Find where the given text appears and provide that cell's center as [X, Y] coordinate. 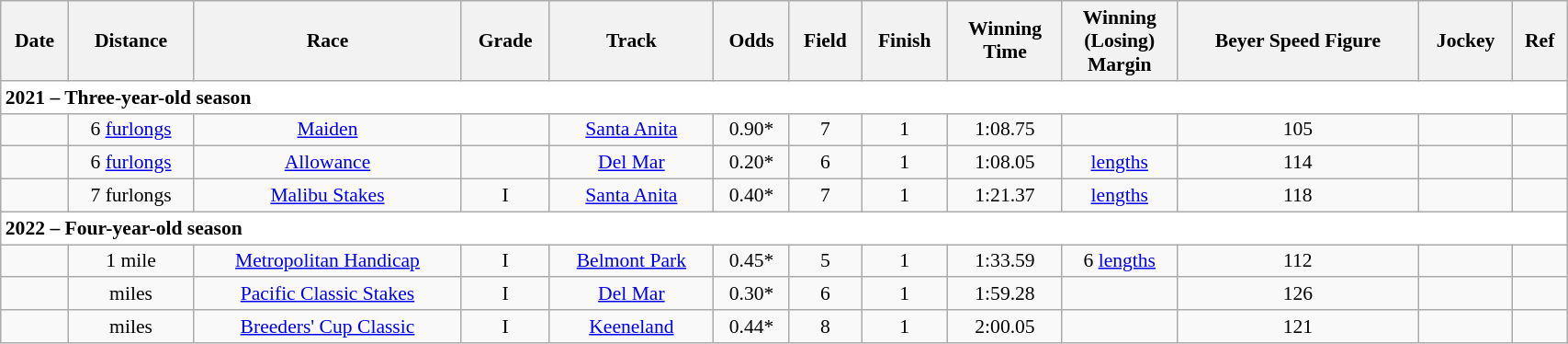
1:33.59 [1005, 261]
0.44* [751, 327]
Beyer Speed Figure [1298, 40]
0.30* [751, 294]
1:59.28 [1005, 294]
6 lengths [1119, 261]
1:21.37 [1005, 196]
1:08.05 [1005, 163]
1 mile [131, 261]
5 [825, 261]
114 [1298, 163]
0.20* [751, 163]
Pacific Classic Stakes [328, 294]
WinningTime [1005, 40]
Odds [751, 40]
2:00.05 [1005, 327]
Grade [505, 40]
Ref [1540, 40]
121 [1298, 327]
Jockey [1466, 40]
105 [1298, 130]
Keeneland [632, 327]
8 [825, 327]
Distance [131, 40]
0.45* [751, 261]
2021 – Three-year-old season [784, 97]
2022 – Four-year-old season [784, 228]
7 furlongs [131, 196]
0.40* [751, 196]
112 [1298, 261]
Allowance [328, 163]
118 [1298, 196]
0.90* [751, 130]
Malibu Stakes [328, 196]
Track [632, 40]
Date [35, 40]
Finish [905, 40]
Winning(Losing)Margin [1119, 40]
Metropolitan Handicap [328, 261]
126 [1298, 294]
Race [328, 40]
Field [825, 40]
Maiden [328, 130]
Belmont Park [632, 261]
1:08.75 [1005, 130]
Breeders' Cup Classic [328, 327]
